Find where the given text appears and provide that cell's center as (X, Y) coordinate. 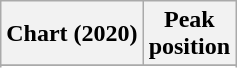
Chart (2020) (72, 34)
Peakposition (189, 34)
